Provide the (X, Y) coordinate of the cell's center where the given text is located.  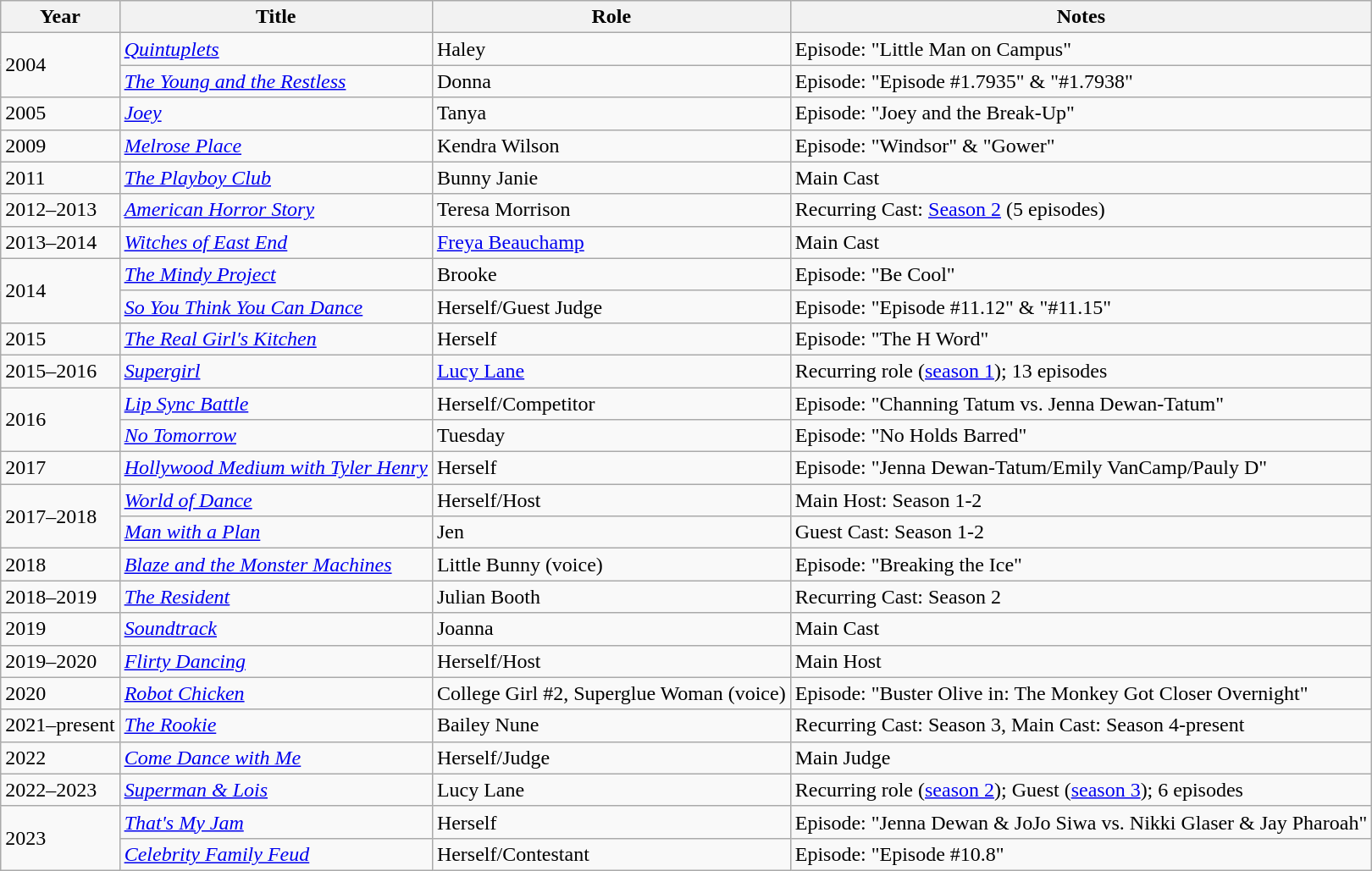
2021–present (60, 725)
Tuesday (611, 436)
Episode: "The H Word" (1081, 339)
Quintuplets (276, 49)
Recurring Cast: Season 2 (1081, 597)
Recurring Cast: Season 3, Main Cast: Season 4-present (1081, 725)
2011 (60, 178)
Role (611, 17)
That's My Jam (276, 822)
2019–2020 (60, 661)
Episode: "No Holds Barred" (1081, 436)
Recurring role (season 1); 13 episodes (1081, 371)
Superman & Lois (276, 790)
Guest Cast: Season 1-2 (1081, 532)
2019 (60, 629)
Teresa Morrison (611, 210)
Flirty Dancing (276, 661)
Herself/Contestant (611, 854)
American Horror Story (276, 210)
Recurring role (season 2); Guest (season 3); 6 episodes (1081, 790)
Blaze and the Monster Machines (276, 565)
Episode: "Joey and the Break-Up" (1081, 113)
Little Bunny (voice) (611, 565)
Episode: "Jenna Dewan & JoJo Siwa vs. Nikki Glaser & Jay Pharoah" (1081, 822)
2022 (60, 758)
2016 (60, 420)
Episode: "Buster Olive in: The Monkey Got Closer Overnight" (1081, 693)
Supergirl (276, 371)
Title (276, 17)
2022–2023 (60, 790)
Celebrity Family Feud (276, 854)
Tanya (611, 113)
Freya Beauchamp (611, 242)
Episode: "Little Man on Campus" (1081, 49)
Main Judge (1081, 758)
2023 (60, 838)
Bunny Janie (611, 178)
2004 (60, 65)
Episode: "Episode #11.12" & "#11.15" (1081, 306)
2005 (60, 113)
2020 (60, 693)
2015 (60, 339)
Episode: "Breaking the Ice" (1081, 565)
Main Host: Season 1-2 (1081, 500)
2018–2019 (60, 597)
Soundtrack (276, 629)
The Rookie (276, 725)
Episode: "Episode #1.7935" & "#1.7938" (1081, 81)
Episode: "Be Cool" (1081, 274)
Kendra Wilson (611, 146)
2017–2018 (60, 516)
Melrose Place (276, 146)
Episode: "Windsor" & "Gower" (1081, 146)
Notes (1081, 17)
2015–2016 (60, 371)
The Real Girl's Kitchen (276, 339)
Julian Booth (611, 597)
2012–2013 (60, 210)
Episode: "Channing Tatum vs. Jenna Dewan-Tatum" (1081, 404)
College Girl #2, Superglue Woman (voice) (611, 693)
2014 (60, 290)
Brooke (611, 274)
So You Think You Can Dance (276, 306)
Year (60, 17)
Bailey Nune (611, 725)
2013–2014 (60, 242)
Witches of East End (276, 242)
Recurring Cast: Season 2 (5 episodes) (1081, 210)
Episode: "Episode #10.8" (1081, 854)
2018 (60, 565)
Herself/Guest Judge (611, 306)
Joanna (611, 629)
Herself/Judge (611, 758)
Haley (611, 49)
Herself/Competitor (611, 404)
Robot Chicken (276, 693)
The Mindy Project (276, 274)
2017 (60, 468)
Jen (611, 532)
Man with a Plan (276, 532)
Episode: "Jenna Dewan-Tatum/Emily VanCamp/Pauly D" (1081, 468)
The Playboy Club (276, 178)
Come Dance with Me (276, 758)
Joey (276, 113)
Main Host (1081, 661)
The Young and the Restless (276, 81)
No Tomorrow (276, 436)
Donna (611, 81)
The Resident (276, 597)
Hollywood Medium with Tyler Henry (276, 468)
World of Dance (276, 500)
2009 (60, 146)
Lip Sync Battle (276, 404)
